Search for the cell housing the specified text and yield its [x, y] center coordinate. 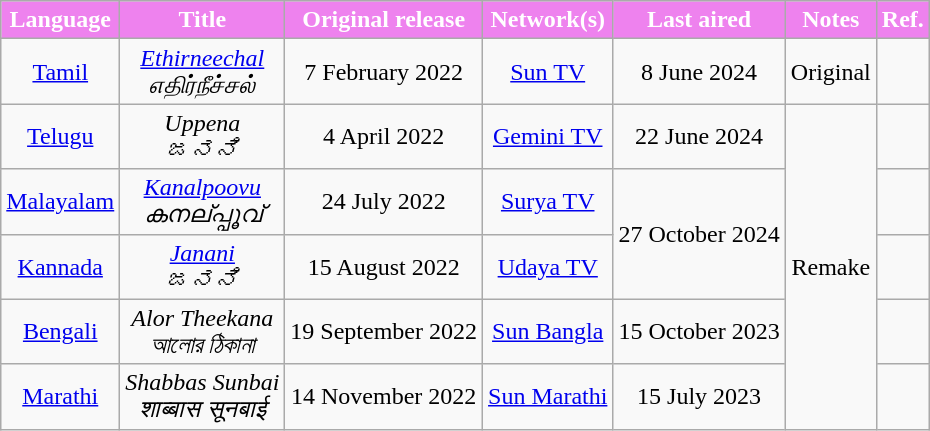
Ethirneechal எதிர்நீச்சல் [202, 72]
15 August 2022 [384, 266]
Uppena ಜನನಿ [202, 136]
Alor Theekana আলোর ঠিকানা [202, 332]
4 April 2022 [384, 136]
Language [60, 20]
Janani ಜನನಿ [202, 266]
Sun TV [548, 72]
Tamil [60, 72]
27 October 2024 [699, 234]
15 October 2023 [699, 332]
15 July 2023 [699, 396]
8 June 2024 [699, 72]
Notes [830, 20]
Udaya TV [548, 266]
Original release [384, 20]
24 July 2022 [384, 202]
Ref. [902, 20]
Original [830, 72]
Last aired [699, 20]
Bengali [60, 332]
Surya TV [548, 202]
Malayalam [60, 202]
19 September 2022 [384, 332]
7 February 2022 [384, 72]
Kanalpoovu കനല്പ്പൂവ് [202, 202]
Remake [830, 266]
Sun Marathi [548, 396]
Gemini TV [548, 136]
14 November 2022 [384, 396]
Kannada [60, 266]
Network(s) [548, 20]
Marathi [60, 396]
Sun Bangla [548, 332]
Telugu [60, 136]
Title [202, 20]
Shabbas Sunbai शाब्बास सूनबाई [202, 396]
22 June 2024 [699, 136]
